Scan for the cell matching the given text and deliver its [x, y] coordinate at center. 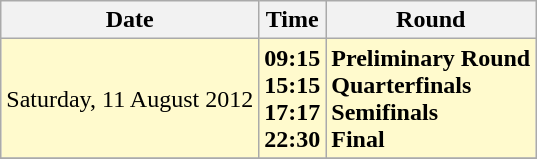
Preliminary RoundQuarterfinalsSemifinalsFinal [431, 98]
09:1515:1517:1722:30 [292, 98]
Round [431, 20]
Date [130, 20]
Saturday, 11 August 2012 [130, 98]
Time [292, 20]
